Output the (x, y) coordinate of the center of the cell containing the given text.  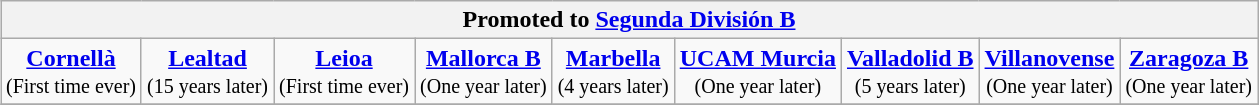
Mallorca B(One year later) (484, 72)
Lealtad(15 years later) (207, 72)
Leioa(First time ever) (344, 72)
Zaragoza B(One year later) (1189, 72)
Marbella(4 years later) (613, 72)
Cornellà(First time ever) (70, 72)
Villanovense(One year later) (1050, 72)
Promoted to Segunda División B (628, 20)
UCAM Murcia(One year later) (758, 72)
Valladolid B(5 years later) (910, 72)
